Pinpoint the cell where the given text exists, returning its [X, Y] midpoint coordinate. 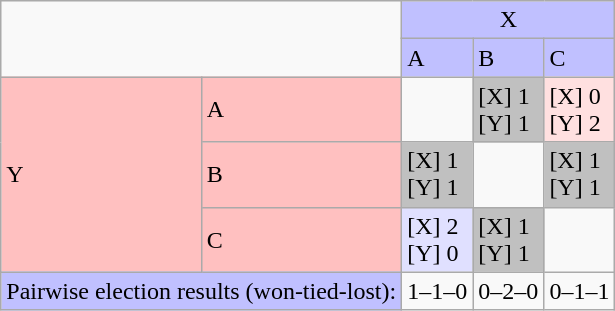
[X] 0 [Y] 2 [580, 110]
X [508, 20]
[X] 2 [Y] 0 [438, 240]
Pairwise election results (won-tied-lost): [202, 291]
0–2–0 [508, 291]
1–1–0 [438, 291]
Y [101, 174]
0–1–1 [580, 291]
